Find where the given text appears and provide that cell's center as (x, y) coordinate. 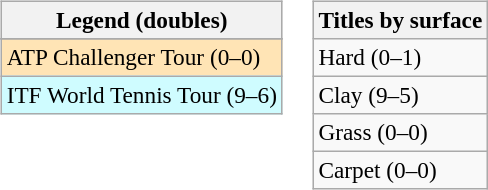
Hard (0–1) (400, 57)
ITF World Tennis Tour (9–6) (142, 95)
Grass (0–0) (400, 133)
Legend (doubles) (142, 20)
Titles by surface (400, 20)
Clay (9–5) (400, 95)
Carpet (0–0) (400, 171)
ATP Challenger Tour (0–0) (142, 57)
